For the text-containing cell, return its midpoint in [x, y] coordinate format. 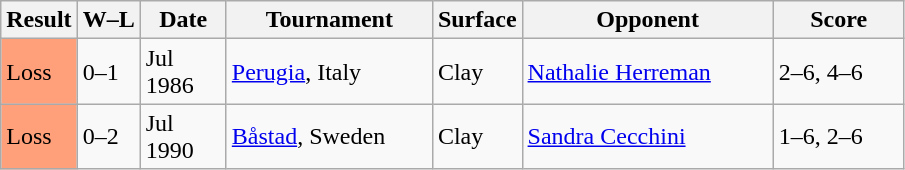
Sandra Cecchini [648, 136]
0–1 [108, 72]
Perugia, Italy [329, 72]
0–2 [108, 136]
Surface [477, 20]
Nathalie Herreman [648, 72]
Båstad, Sweden [329, 136]
Tournament [329, 20]
Score [838, 20]
1–6, 2–6 [838, 136]
Jul 1986 [183, 72]
W–L [108, 20]
Result [39, 20]
Date [183, 20]
Opponent [648, 20]
2–6, 4–6 [838, 72]
Jul 1990 [183, 136]
